Find where the given text appears and provide that cell's center as [X, Y] coordinate. 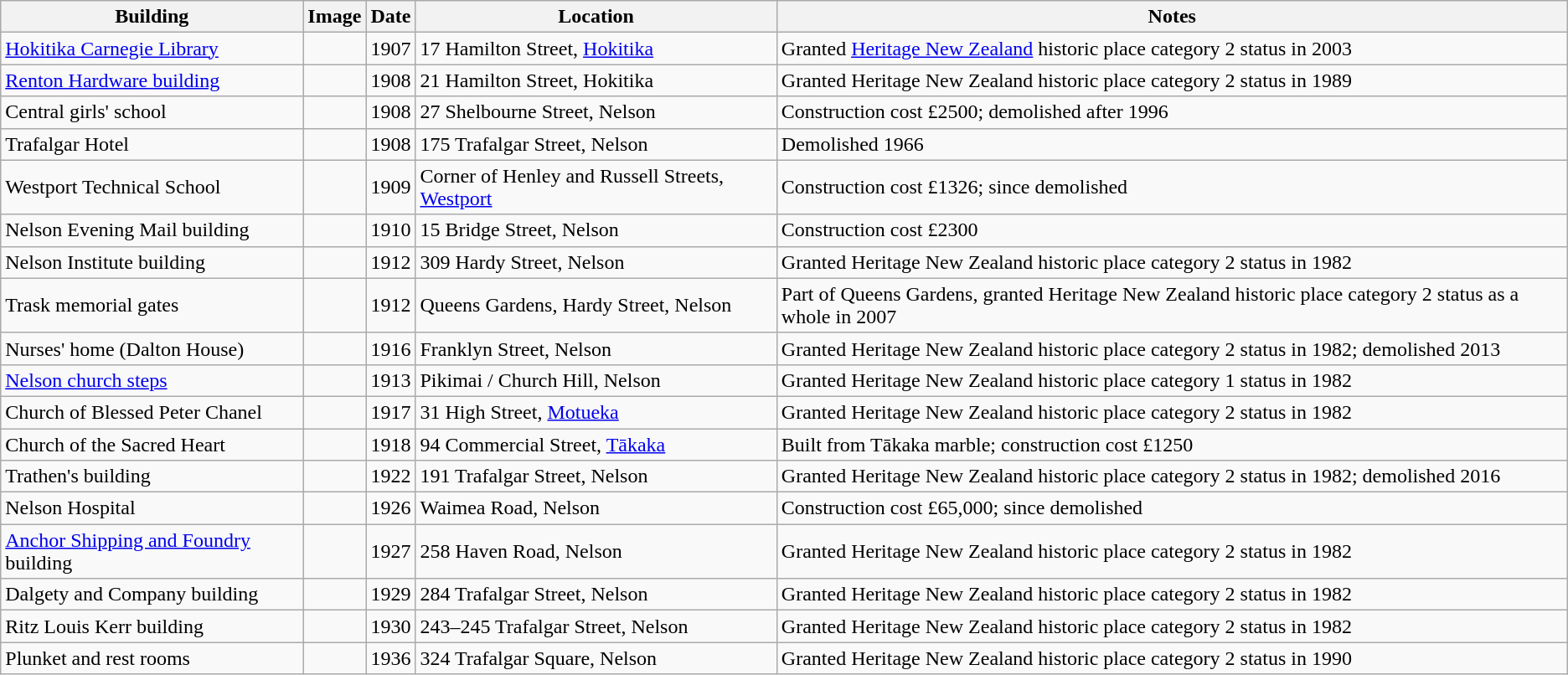
1917 [390, 412]
Plunket and rest rooms [152, 658]
284 Trafalgar Street, Nelson [596, 595]
Granted Heritage New Zealand historic place category 2 status in 1982; demolished 2013 [1172, 348]
Date [390, 17]
Westport Technical School [152, 188]
Nurses' home (Dalton House) [152, 348]
Nelson Evening Mail building [152, 230]
Granted Heritage New Zealand historic place category 1 status in 1982 [1172, 380]
Nelson Hospital [152, 508]
1909 [390, 188]
Demolished 1966 [1172, 144]
Granted Heritage New Zealand historic place category 2 status in 1990 [1172, 658]
Waimea Road, Nelson [596, 508]
Renton Hardware building [152, 80]
Hokitika Carnegie Library [152, 49]
Nelson church steps [152, 380]
Dalgety and Company building [152, 595]
Trathen's building [152, 477]
Granted Heritage New Zealand historic place category 2 status in 1982; demolished 2016 [1172, 477]
1930 [390, 626]
309 Hardy Street, Nelson [596, 262]
1918 [390, 445]
Location [596, 17]
Notes [1172, 17]
Part of Queens Gardens, granted Heritage New Zealand historic place category 2 status as a whole in 2007 [1172, 305]
243–245 Trafalgar Street, Nelson [596, 626]
Built from Tākaka marble; construction cost £1250 [1172, 445]
94 Commercial Street, Tākaka [596, 445]
1927 [390, 551]
258 Haven Road, Nelson [596, 551]
Granted Heritage New Zealand historic place category 2 status in 1989 [1172, 80]
1907 [390, 49]
Construction cost £2500; demolished after 1996 [1172, 112]
Nelson Institute building [152, 262]
1913 [390, 380]
21 Hamilton Street, Hokitika [596, 80]
15 Bridge Street, Nelson [596, 230]
1922 [390, 477]
Construction cost £1326; since demolished [1172, 188]
17 Hamilton Street, Hokitika [596, 49]
1910 [390, 230]
191 Trafalgar Street, Nelson [596, 477]
Granted Heritage New Zealand historic place category 2 status in 2003 [1172, 49]
Central girls' school [152, 112]
Trask memorial gates [152, 305]
31 High Street, Motueka [596, 412]
Trafalgar Hotel [152, 144]
Church of the Sacred Heart [152, 445]
Pikimai / Church Hill, Nelson [596, 380]
1929 [390, 595]
Corner of Henley and Russell Streets, Westport [596, 188]
Church of Blessed Peter Chanel [152, 412]
Anchor Shipping and Foundry building [152, 551]
Ritz Louis Kerr building [152, 626]
1926 [390, 508]
175 Trafalgar Street, Nelson [596, 144]
Construction cost £2300 [1172, 230]
324 Trafalgar Square, Nelson [596, 658]
27 Shelbourne Street, Nelson [596, 112]
Franklyn Street, Nelson [596, 348]
Building [152, 17]
1936 [390, 658]
1916 [390, 348]
Construction cost £65,000; since demolished [1172, 508]
Queens Gardens, Hardy Street, Nelson [596, 305]
Image [335, 17]
